Return the [x, y] coordinate for the center point of the cell that contains the specified text.  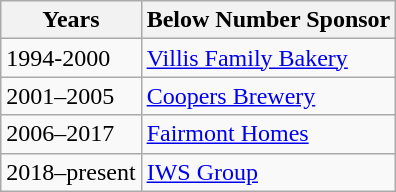
Years [71, 20]
2018–present [71, 172]
Below Number Sponsor [268, 20]
IWS Group [268, 172]
Villis Family Bakery [268, 58]
2006–2017 [71, 134]
2001–2005 [71, 96]
1994-2000 [71, 58]
Fairmont Homes [268, 134]
Coopers Brewery [268, 96]
